Scan for the cell matching the given text and deliver its [X, Y] coordinate at center. 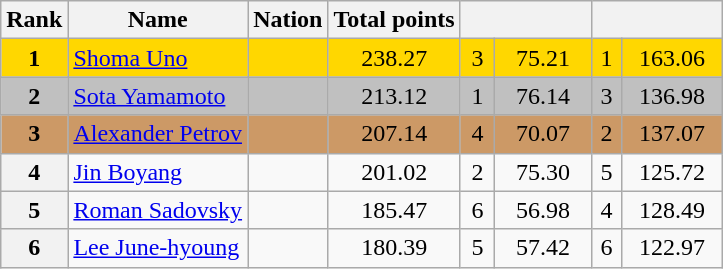
57.42 [544, 248]
122.97 [672, 248]
137.07 [672, 134]
Lee June-hyoung [158, 248]
Name [158, 20]
Jin Boyang [158, 172]
75.30 [544, 172]
Alexander Petrov [158, 134]
Rank [34, 20]
136.98 [672, 96]
56.98 [544, 210]
75.21 [544, 58]
70.07 [544, 134]
Sota Yamamoto [158, 96]
180.39 [394, 248]
128.49 [672, 210]
163.06 [672, 58]
Shoma Uno [158, 58]
125.72 [672, 172]
207.14 [394, 134]
Nation [288, 20]
76.14 [544, 96]
238.27 [394, 58]
213.12 [394, 96]
Total points [394, 20]
201.02 [394, 172]
185.47 [394, 210]
Roman Sadovsky [158, 210]
